Provide the (X, Y) coordinate of the cell's center where the given text is located.  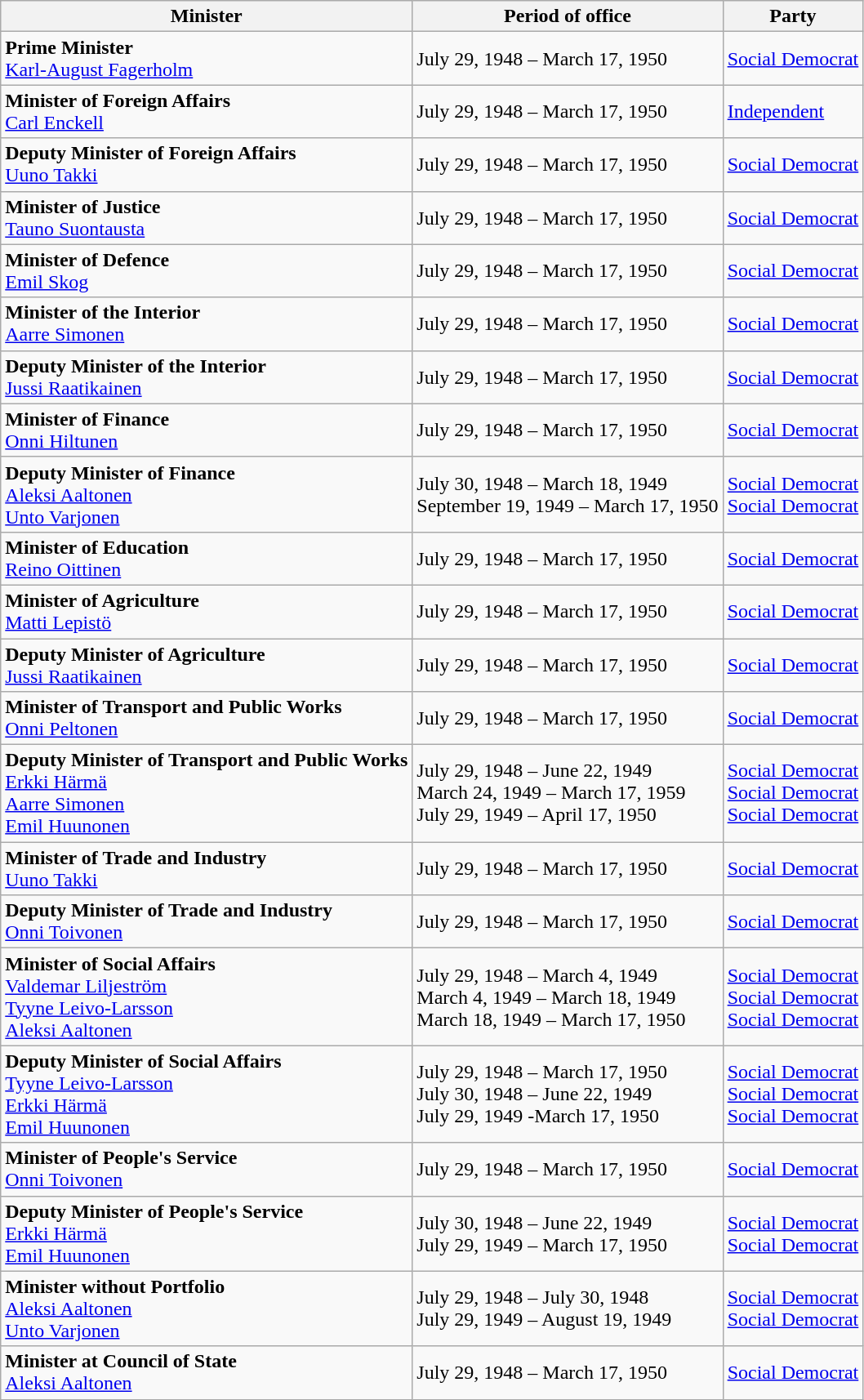
Minister of JusticeTauno Suontausta (207, 217)
Deputy Minister of the InteriorJussi Raatikainen (207, 377)
July 30, 1948 – March 18, 1949September 19, 1949 – March 17, 1950 (568, 494)
Independent (793, 111)
Minister of Transport and Public WorksOnni Peltonen (207, 719)
Prime MinisterKarl-August Fagerholm (207, 59)
July 30, 1948 – June 22, 1949July 29, 1949 – March 17, 1950 (568, 1233)
Minister without PortfolioAleksi AaltonenUnto Varjonen (207, 1309)
Minister of People's Service Onni Toivonen (207, 1170)
Deputy Minister of FinanceAleksi AaltonenUnto Varjonen (207, 494)
Deputy Minister of Foreign Affairs Uuno Takki (207, 165)
July 29, 1948 – March 17, 1950July 30, 1948 – June 22, 1949July 29, 1949 -March 17, 1950 (568, 1095)
Minister of AgricultureMatti Lepistö (207, 611)
Minister of FinanceOnni Hiltunen (207, 430)
Minister at Council of StateAleksi Aaltonen (207, 1372)
Minister of Social AffairsValdemar LiljeströmTyyne Leivo-LarssonAleksi Aaltonen (207, 996)
Minister of Foreign Affairs Carl Enckell (207, 111)
Deputy Minister of Transport and Public WorksErkki HärmäAarre SimonenEmil Huunonen (207, 794)
Period of office (568, 16)
Minister (207, 16)
July 29, 1948 – July 30, 1948July 29, 1949 – August 19, 1949 (568, 1309)
Deputy Minister of AgricultureJussi Raatikainen (207, 665)
Deputy Minister of Social AffairsTyyne Leivo-LarssonErkki HärmäEmil Huunonen (207, 1095)
Deputy Minister of Trade and IndustryOnni Toivonen (207, 921)
July 29, 1948 – March 4, 1949March 4, 1949 – March 18, 1949March 18, 1949 – March 17, 1950 (568, 996)
Deputy Minister of People's ServiceErkki HärmäEmil Huunonen (207, 1233)
Minister of the InteriorAarre Simonen (207, 323)
July 29, 1948 – June 22, 1949March 24, 1949 – March 17, 1959July 29, 1949 – April 17, 1950 (568, 794)
Minister of EducationReino Oittinen (207, 559)
Social Democrat Social Democrat Social Democrat (793, 794)
Minister of DefenceEmil Skog (207, 271)
Party (793, 16)
Minister of Trade and IndustryUuno Takki (207, 869)
